Locate the cell with the specified text and output its (x, y) center coordinate. 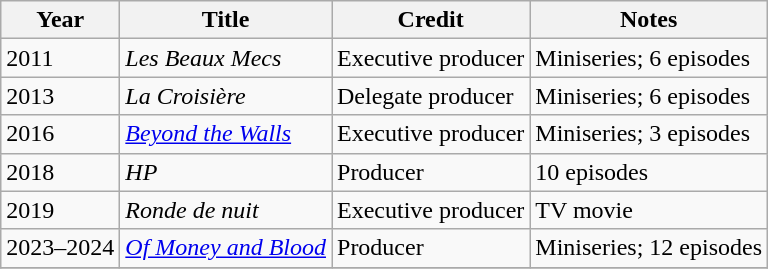
Of Money and Blood (226, 248)
2013 (60, 96)
2016 (60, 134)
Title (226, 20)
Notes (649, 20)
Les Beaux Mecs (226, 58)
Miniseries; 12 episodes (649, 248)
TV movie (649, 210)
2011 (60, 58)
Credit (431, 20)
La Croisière (226, 96)
10 episodes (649, 172)
2018 (60, 172)
Ronde de nuit (226, 210)
Year (60, 20)
Beyond the Walls (226, 134)
Delegate producer (431, 96)
HP (226, 172)
2019 (60, 210)
Miniseries; 3 episodes (649, 134)
2023–2024 (60, 248)
